From the cell containing the given text, extract its center point as (x, y) coordinate. 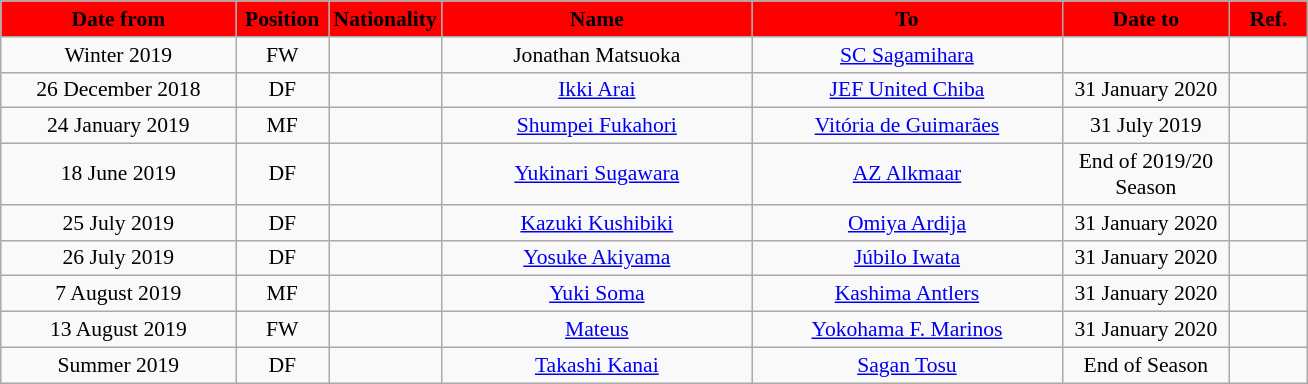
26 July 2019 (118, 258)
AZ Alkmaar (907, 174)
Position (282, 19)
Date to (1146, 19)
Jonathan Matsuoka (597, 55)
Sagan Tosu (907, 365)
End of Season (1146, 365)
31 July 2019 (1146, 126)
Nationality (384, 19)
Kashima Antlers (907, 294)
Date from (118, 19)
Vitória de Guimarães (907, 126)
Yosuke Akiyama (597, 258)
JEF United Chiba (907, 90)
Yokohama F. Marinos (907, 330)
7 August 2019 (118, 294)
Júbilo Iwata (907, 258)
Kazuki Kushibiki (597, 223)
25 July 2019 (118, 223)
Shumpei Fukahori (597, 126)
Winter 2019 (118, 55)
Ref. (1269, 19)
To (907, 19)
Omiya Ardija (907, 223)
18 June 2019 (118, 174)
Yuki Soma (597, 294)
26 December 2018 (118, 90)
SC Sagamihara (907, 55)
24 January 2019 (118, 126)
13 August 2019 (118, 330)
Yukinari Sugawara (597, 174)
Name (597, 19)
Mateus (597, 330)
Summer 2019 (118, 365)
End of 2019/20 Season (1146, 174)
Takashi Kanai (597, 365)
Ikki Arai (597, 90)
